Output the (x, y) coordinate of the center of the cell containing the given text.  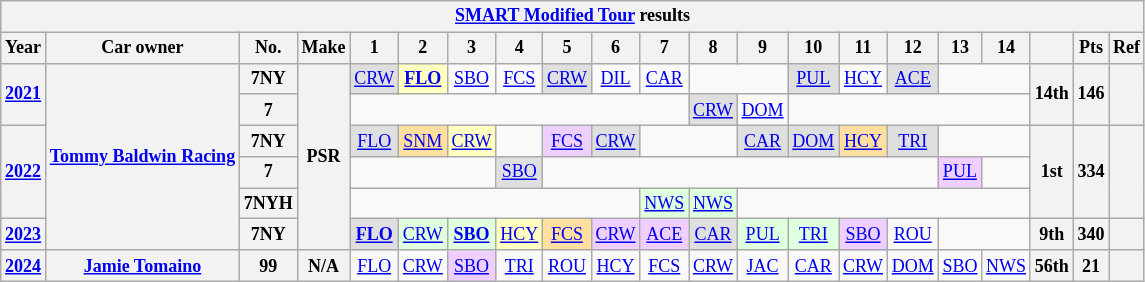
N/A (324, 266)
10 (814, 48)
9 (762, 48)
SMART Modified Tour results (573, 16)
14 (1006, 48)
PSR (324, 156)
4 (520, 48)
Ref (1127, 48)
340 (1091, 234)
Tommy Baldwin Racing (142, 156)
2024 (24, 266)
Pts (1091, 48)
21 (1091, 266)
Jamie Tomaino (142, 266)
9th (1052, 234)
5 (568, 48)
99 (268, 266)
JAC (762, 266)
8 (714, 48)
2 (424, 48)
1 (374, 48)
7NYH (268, 204)
334 (1091, 172)
2021 (24, 94)
11 (864, 48)
SNM (424, 140)
14th (1052, 94)
Car owner (142, 48)
3 (472, 48)
Make (324, 48)
DIL (616, 78)
146 (1091, 94)
6 (616, 48)
2023 (24, 234)
12 (912, 48)
1st (1052, 172)
Year (24, 48)
56th (1052, 266)
No. (268, 48)
13 (960, 48)
2022 (24, 172)
